Detect which cell encompasses the target text, then output its (X, Y) center coordinate. 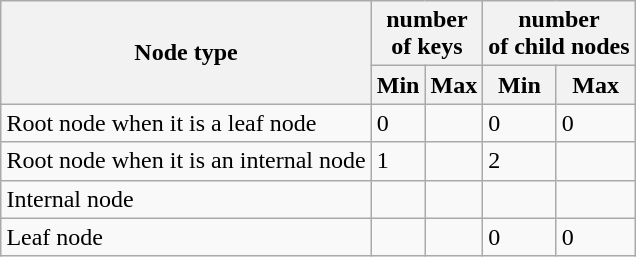
2 (520, 161)
Leaf node (186, 237)
Internal node (186, 199)
number of child nodes (559, 34)
Root node when it is a leaf node (186, 123)
1 (398, 161)
number of keys (426, 34)
Node type (186, 52)
Root node when it is an internal node (186, 161)
